Provide the [X, Y] coordinate of the cell's center where the given text is located.  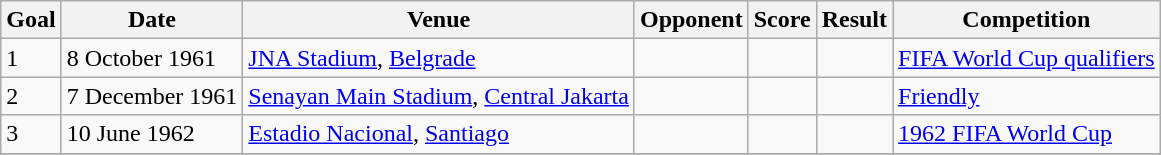
2 [31, 96]
7 December 1961 [152, 96]
FIFA World Cup qualifiers [1027, 58]
10 June 1962 [152, 134]
Friendly [1027, 96]
Result [854, 20]
Estadio Nacional, Santiago [439, 134]
Competition [1027, 20]
3 [31, 134]
Opponent [691, 20]
1 [31, 58]
1962 FIFA World Cup [1027, 134]
Date [152, 20]
Senayan Main Stadium, Central Jakarta [439, 96]
8 October 1961 [152, 58]
Score [782, 20]
JNA Stadium, Belgrade [439, 58]
Venue [439, 20]
Goal [31, 20]
